Search for the cell housing the specified text and yield its [X, Y] center coordinate. 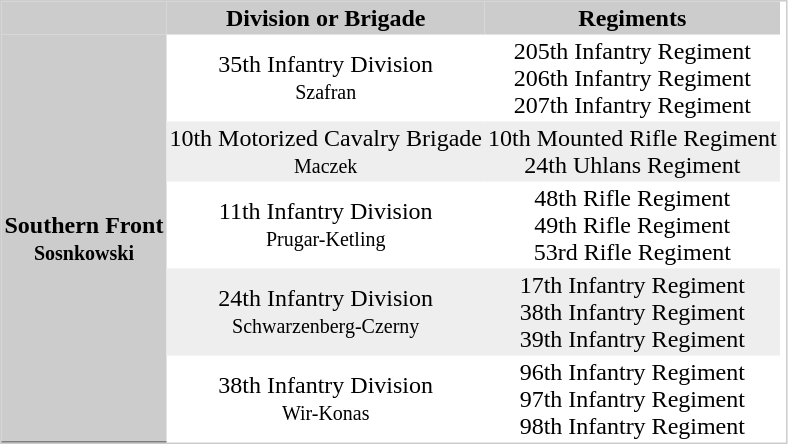
38th Infantry DivisionWir-Konas [326, 400]
10th Motorized Cavalry Brigade Maczek [326, 152]
10th Mounted Rifle Regiment 24th Uhlans Regiment [632, 152]
24th Infantry DivisionSchwarzenberg-Czerny [326, 312]
96th Infantry Regiment 97th Infantry Regiment 98th Infantry Regiment [632, 400]
Southern Front Sosnkowski [84, 238]
48th Rifle Regiment 49th Rifle Regiment 53rd Rifle Regiment [632, 226]
Division or Brigade [326, 18]
17th Infantry Regiment 38th Infantry Regiment 39th Infantry Regiment [632, 312]
Regiments [632, 18]
11th Infantry DivisionPrugar-Ketling [326, 226]
35th Infantry Division Szafran [326, 78]
205th Infantry Regiment 206th Infantry Regiment 207th Infantry Regiment [632, 78]
